Identify which cell holds the provided text, then report its [X, Y] central coordinate. 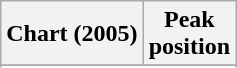
Peakposition [189, 34]
Chart (2005) [72, 34]
